From the cell containing the given text, extract its center point as (X, Y) coordinate. 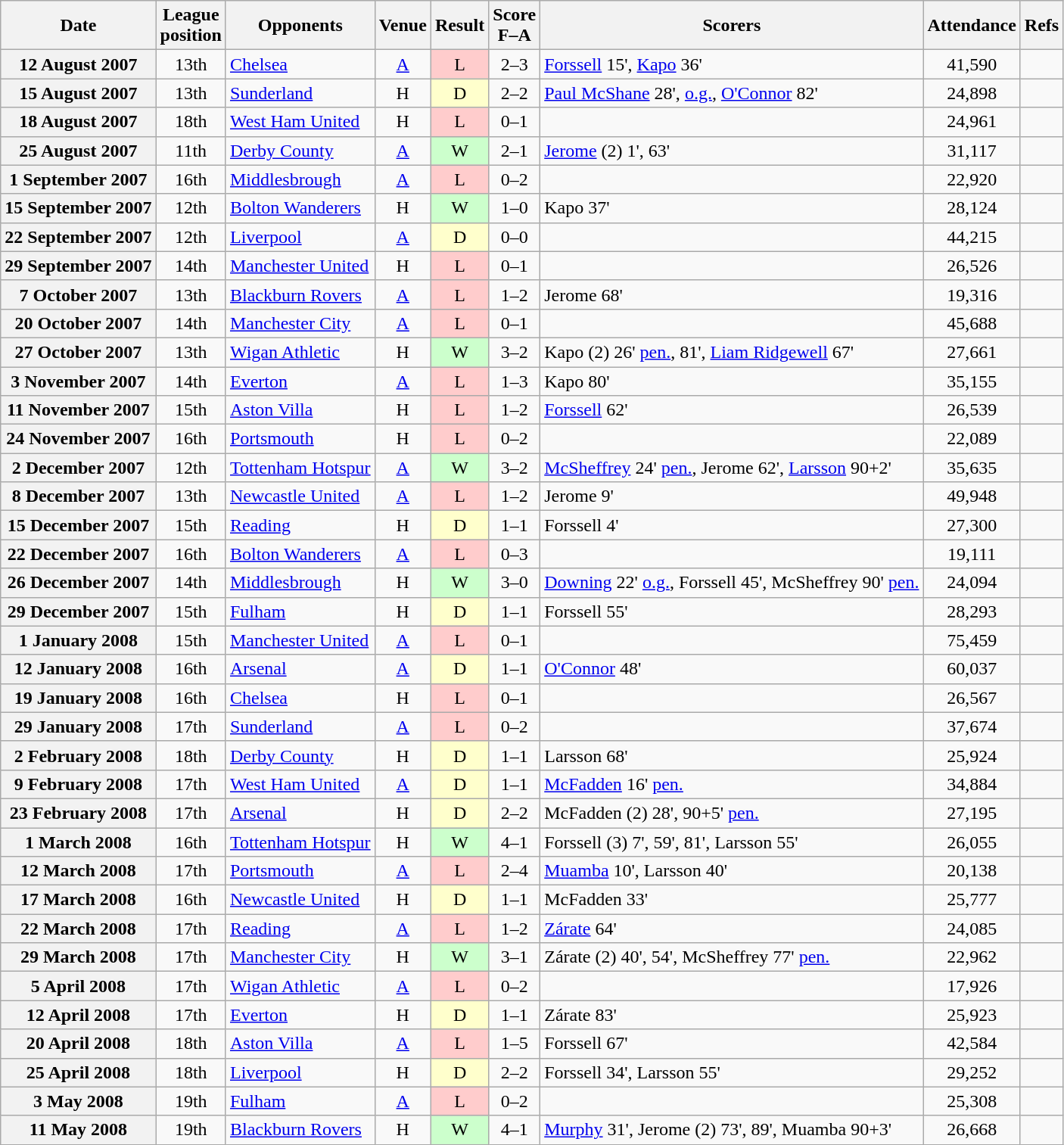
Forssell 15', Kapo 36' (732, 64)
Forssell 55' (732, 611)
11 May 2008 (79, 1130)
1–5 (515, 1044)
Attendance (972, 26)
22 March 2008 (79, 929)
45,688 (972, 323)
Downing 22' o.g., Forssell 45', McSheffrey 90' pen. (732, 583)
24,961 (972, 122)
18 August 2007 (79, 122)
15 September 2007 (79, 208)
19,316 (972, 294)
3–1 (515, 957)
12 January 2008 (79, 669)
27 October 2007 (79, 352)
O'Connor 48' (732, 669)
29 March 2008 (79, 957)
29 January 2008 (79, 727)
2–4 (515, 871)
McFadden 16' pen. (732, 784)
24 November 2007 (79, 439)
27,661 (972, 352)
24,085 (972, 929)
25,924 (972, 755)
1 March 2008 (79, 842)
McFadden (2) 28', 90+5' pen. (732, 813)
1 September 2007 (79, 179)
12 August 2007 (79, 64)
1 January 2008 (79, 640)
22,962 (972, 957)
24,898 (972, 93)
Jerome 68' (732, 294)
Paul McShane 28', o.g., O'Connor 82' (732, 93)
Jerome (2) 1', 63' (732, 151)
Result (459, 26)
ScoreF–A (515, 26)
26,055 (972, 842)
29 December 2007 (79, 611)
Forssell 4' (732, 525)
19 January 2008 (79, 698)
Zárate 83' (732, 1015)
Larsson 68' (732, 755)
12 March 2008 (79, 871)
2–1 (515, 151)
42,584 (972, 1044)
25,308 (972, 1101)
20,138 (972, 871)
Kapo (2) 26' pen., 81', Liam Ridgewell 67' (732, 352)
22 September 2007 (79, 237)
26,526 (972, 266)
60,037 (972, 669)
McFadden 33' (732, 900)
23 February 2008 (79, 813)
27,195 (972, 813)
8 December 2007 (79, 496)
28,293 (972, 611)
Scorers (732, 26)
35,635 (972, 468)
12 April 2008 (79, 1015)
29 September 2007 (79, 266)
34,884 (972, 784)
22 December 2007 (79, 554)
26,668 (972, 1130)
49,948 (972, 496)
Opponents (300, 26)
31,117 (972, 151)
3 May 2008 (79, 1101)
19,111 (972, 554)
2 December 2007 (79, 468)
0–3 (515, 554)
26 December 2007 (79, 583)
25 August 2007 (79, 151)
25 April 2008 (79, 1072)
Murphy 31', Jerome (2) 73', 89', Muamba 90+3' (732, 1130)
0–0 (515, 237)
Forssell 62' (732, 410)
McSheffrey 24' pen., Jerome 62', Larsson 90+2' (732, 468)
11 November 2007 (79, 410)
25,777 (972, 900)
24,094 (972, 583)
5 April 2008 (79, 986)
1–3 (515, 381)
15 December 2007 (79, 525)
3 November 2007 (79, 381)
29,252 (972, 1072)
Forssell (3) 7', 59', 81', Larsson 55' (732, 842)
11th (191, 151)
3–0 (515, 583)
20 October 2007 (79, 323)
75,459 (972, 640)
Leagueposition (191, 26)
15 August 2007 (79, 93)
26,539 (972, 410)
Refs (1041, 26)
44,215 (972, 237)
22,920 (972, 179)
9 February 2008 (79, 784)
41,590 (972, 64)
Muamba 10', Larsson 40' (732, 871)
Forssell 34', Larsson 55' (732, 1072)
26,567 (972, 698)
20 April 2008 (79, 1044)
Zárate 64' (732, 929)
2–3 (515, 64)
17 March 2008 (79, 900)
22,089 (972, 439)
Venue (403, 26)
27,300 (972, 525)
2 February 2008 (79, 755)
Kapo 37' (732, 208)
Kapo 80' (732, 381)
Zárate (2) 40', 54', McSheffrey 77' pen. (732, 957)
37,674 (972, 727)
Date (79, 26)
7 October 2007 (79, 294)
17,926 (972, 986)
35,155 (972, 381)
28,124 (972, 208)
25,923 (972, 1015)
Jerome 9' (732, 496)
1–0 (515, 208)
Forssell 67' (732, 1044)
